Identify which cell holds the provided text, then report its [X, Y] central coordinate. 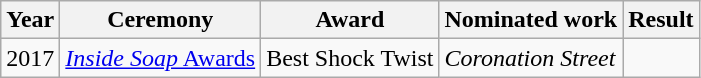
Nominated work [531, 20]
2017 [30, 58]
Ceremony [160, 20]
Best Shock Twist [350, 58]
Award [350, 20]
Year [30, 20]
Coronation Street [531, 58]
Result [661, 20]
Inside Soap Awards [160, 58]
